Find where the given text appears and provide that cell's center as [X, Y] coordinate. 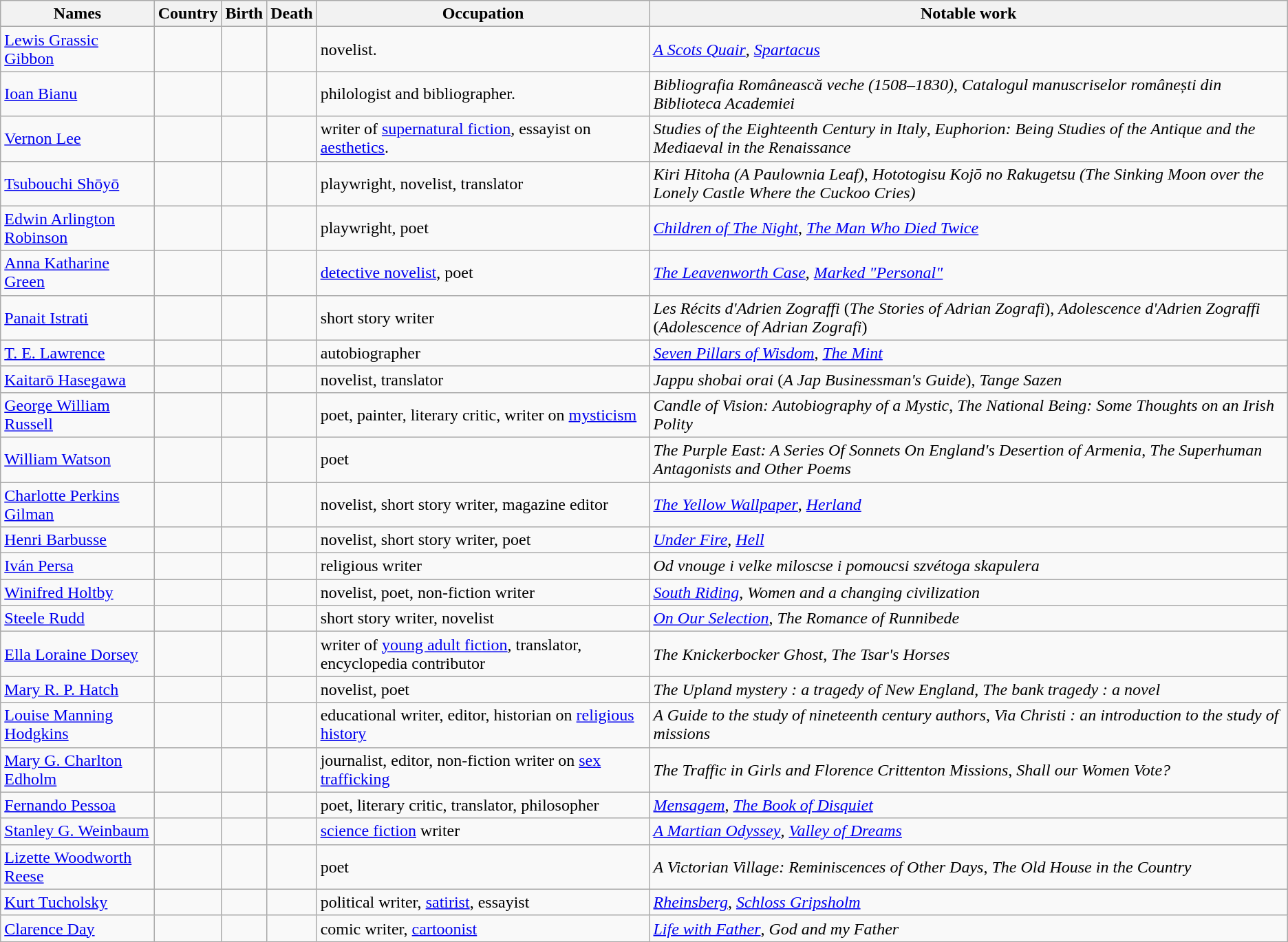
playwright, novelist, translator [483, 183]
The Knickerbocker Ghost, The Tsar's Horses [969, 654]
Kurt Tucholsky [77, 902]
novelist, translator [483, 379]
journalist, editor, non-fiction writer on sex trafficking [483, 769]
Country [188, 14]
Steele Rudd [77, 619]
Studies of the Eighteenth Century in Italy, Euphorion: Being Studies of the Antique and the Mediaeval in the Renaissance [969, 139]
Fernando Pessoa [77, 805]
Charlotte Perkins Gilman [77, 504]
Kiri Hitoha (A Paulownia Leaf), Hototogisu Kojō no Rakugetsu (The Sinking Moon over the Lonely Castle Where the Cuckoo Cries) [969, 183]
short story writer, novelist [483, 619]
religious writer [483, 566]
Les Récits d'Adrien Zograffi (The Stories of Adrian Zografi), Adolescence d'Adrien Zograffi (Adolescence of Adrian Zografi) [969, 318]
Clarence Day [77, 928]
The Traffic in Girls and Florence Crittenton Missions, Shall our Women Vote? [969, 769]
Winifred Holtby [77, 592]
novelist. [483, 50]
short story writer [483, 318]
The Upland mystery : a tragedy of New England, The bank tragedy : a novel [969, 689]
science fiction writer [483, 831]
George William Russell [77, 414]
Anna Katharine Green [77, 272]
Henri Barbusse [77, 540]
Louise Manning Hodgkins [77, 725]
Ioan Bianu [77, 94]
Rheinsberg, Schloss Gripsholm [969, 902]
On Our Selection, The Romance of Runnibede [969, 619]
novelist, poet, non-fiction writer [483, 592]
Life with Father, God and my Father [969, 928]
Panait Istrati [77, 318]
Under Fire, Hell [969, 540]
playwright, poet [483, 228]
Seven Pillars of Wisdom, The Mint [969, 353]
novelist, short story writer, magazine editor [483, 504]
writer of supernatural fiction, essayist on aesthetics. [483, 139]
The Yellow Wallpaper, Herland [969, 504]
Stanley G. Weinbaum [77, 831]
A Guide to the study of nineteenth century authors, Via Christi : an introduction to the study of missions [969, 725]
Occupation [483, 14]
Mary G. Charlton Edholm [77, 769]
poet, literary critic, translator, philosopher [483, 805]
novelist, poet [483, 689]
Candle of Vision: Autobiography of a Mystic, The National Being: Some Thoughts on an Irish Polity [969, 414]
The Purple East: A Series Of Sonnets On England's Desertion of Armenia, The Superhuman Antagonists and Other Poems [969, 460]
William Watson [77, 460]
Kaitarō Hasegawa [77, 379]
Mensagem, The Book of Disquiet [969, 805]
novelist, short story writer, poet [483, 540]
political writer, satirist, essayist [483, 902]
writer of young adult fiction, translator, encyclopedia contributor [483, 654]
poet, painter, literary critic, writer on mysticism [483, 414]
comic writer, cartoonist [483, 928]
T. E. Lawrence [77, 353]
Names [77, 14]
South Riding, Women and a changing civilization [969, 592]
A Martian Odyssey, Valley of Dreams [969, 831]
autobiographer [483, 353]
Iván Persa [77, 566]
Birth [244, 14]
A Victorian Village: Reminiscences of Other Days, The Old House in the Country [969, 867]
Lewis Grassic Gibbon [77, 50]
Vernon Lee [77, 139]
Od vnouge i velke miloscse i pomoucsi szvétoga skapulera [969, 566]
philologist and bibliographer. [483, 94]
Jappu shobai orai (A Jap Businessman's Guide), Tange Sazen [969, 379]
Ella Loraine Dorsey [77, 654]
Tsubouchi Shōyō [77, 183]
Notable work [969, 14]
The Leavenworth Case, Marked "Personal" [969, 272]
detective novelist, poet [483, 272]
Mary R. P. Hatch [77, 689]
Edwin Arlington Robinson [77, 228]
Children of The Night, The Man Who Died Twice [969, 228]
educational writer, editor, historian on religious history [483, 725]
Death [292, 14]
Bibliografia Românească veche (1508–1830), Catalogul manuscriselor românești din Biblioteca Academiei [969, 94]
Lizette Woodworth Reese [77, 867]
A Scots Quair, Spartacus [969, 50]
